Return the (x, y) coordinate for the center point of the cell that contains the specified text.  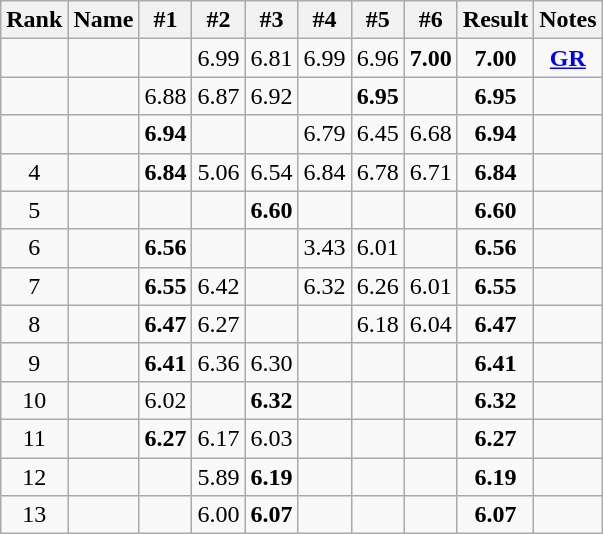
6.45 (378, 134)
#2 (218, 20)
#4 (324, 20)
8 (34, 324)
6.17 (218, 438)
5 (34, 210)
#6 (430, 20)
6.78 (378, 172)
Rank (34, 20)
6.03 (272, 438)
9 (34, 362)
6.68 (430, 134)
5.06 (218, 172)
#5 (378, 20)
6 (34, 248)
6.81 (272, 58)
6.79 (324, 134)
6.36 (218, 362)
6.00 (218, 515)
6.30 (272, 362)
13 (34, 515)
7 (34, 286)
Notes (568, 20)
3.43 (324, 248)
6.88 (166, 96)
11 (34, 438)
6.96 (378, 58)
6.26 (378, 286)
6.87 (218, 96)
4 (34, 172)
#1 (166, 20)
6.18 (378, 324)
5.89 (218, 477)
6.54 (272, 172)
6.92 (272, 96)
#3 (272, 20)
Name (104, 20)
6.42 (218, 286)
6.04 (430, 324)
GR (568, 58)
12 (34, 477)
10 (34, 400)
6.71 (430, 172)
Result (495, 20)
6.02 (166, 400)
